Locate the cell with the specified text and output its (x, y) center coordinate. 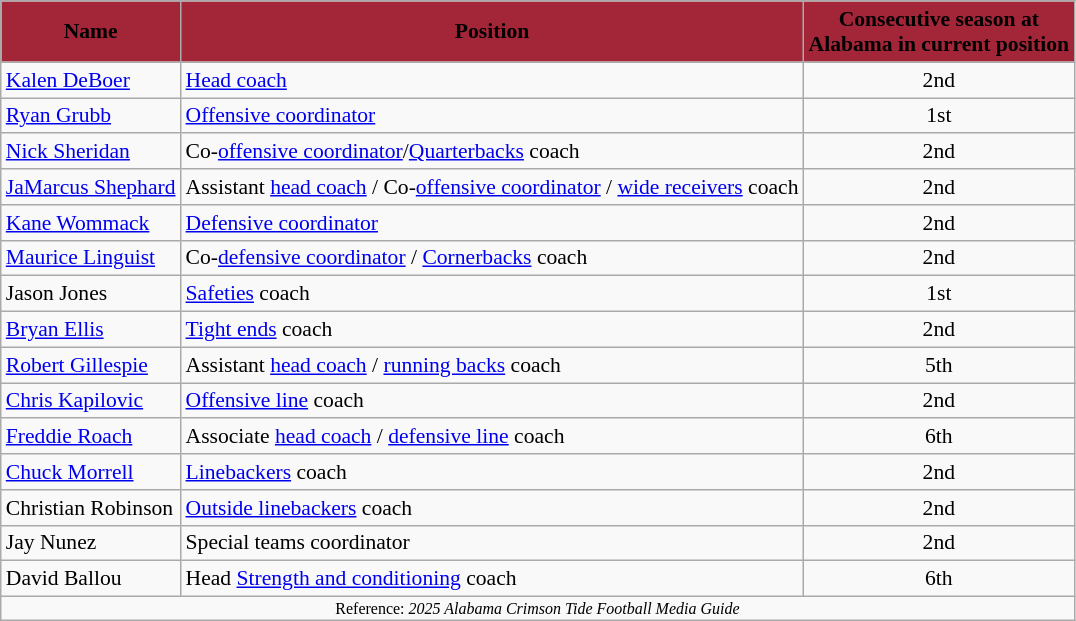
Bryan Ellis (91, 330)
Maurice Linguist (91, 258)
Associate head coach / defensive line coach (492, 437)
Co-offensive coordinator/Quarterbacks coach (492, 152)
Ryan Grubb (91, 116)
Nick Sheridan (91, 152)
Consecutive season atAlabama in current position (940, 32)
Head Strength and conditioning coach (492, 579)
Kane Wommack (91, 223)
Jason Jones (91, 294)
David Ballou (91, 579)
Robert Gillespie (91, 365)
Offensive coordinator (492, 116)
Tight ends coach (492, 330)
JaMarcus Shephard (91, 187)
Freddie Roach (91, 437)
Outside linebackers coach (492, 508)
Linebackers coach (492, 472)
Reference: 2025 Alabama Crimson Tide Football Media Guide (538, 609)
Co-defensive coordinator / Cornerbacks coach (492, 258)
Assistant head coach / running backs coach (492, 365)
Jay Nunez (91, 543)
Position (492, 32)
Assistant head coach / Co-offensive coordinator / wide receivers coach (492, 187)
Christian Robinson (91, 508)
Chris Kapilovic (91, 401)
5th (940, 365)
Offensive line coach (492, 401)
Safeties coach (492, 294)
Kalen DeBoer (91, 80)
Special teams coordinator (492, 543)
Chuck Morrell (91, 472)
Head coach (492, 80)
Defensive coordinator (492, 223)
Name (91, 32)
